Detect which cell encompasses the target text, then output its [x, y] center coordinate. 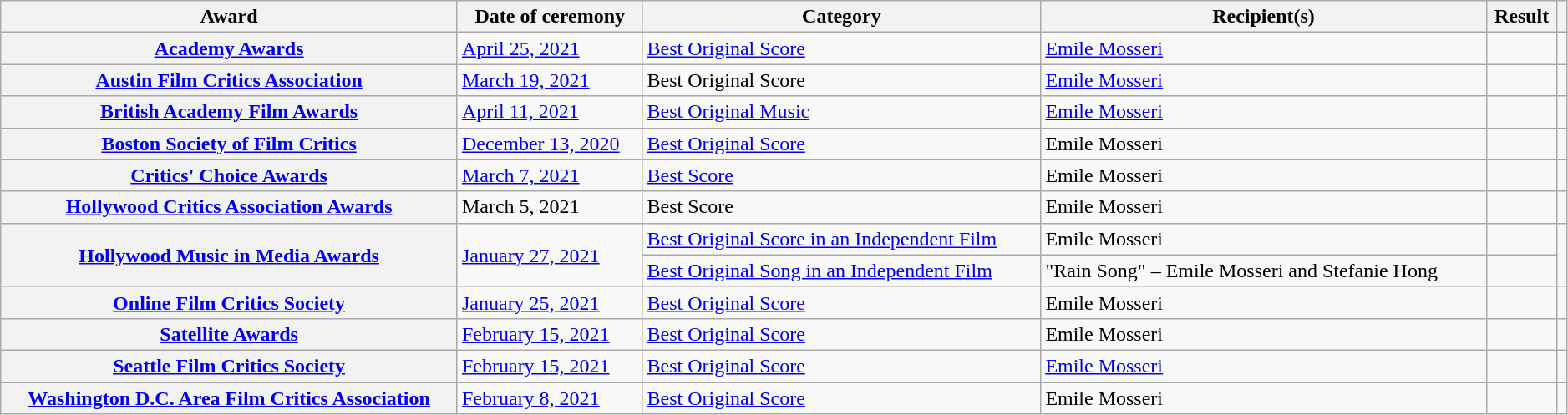
January 27, 2021 [550, 255]
December 13, 2020 [550, 144]
Satellite Awards [229, 334]
Category [842, 17]
March 19, 2021 [550, 80]
Washington D.C. Area Film Critics Association [229, 398]
Critics' Choice Awards [229, 175]
Online Film Critics Society [229, 302]
British Academy Film Awards [229, 112]
Hollywood Music in Media Awards [229, 255]
Best Original Music [842, 112]
March 7, 2021 [550, 175]
Best Original Song in an Independent Film [842, 271]
Award [229, 17]
Best Original Score in an Independent Film [842, 239]
April 11, 2021 [550, 112]
"Rain Song" – Emile Mosseri and Stefanie Hong [1263, 271]
April 25, 2021 [550, 48]
Date of ceremony [550, 17]
Academy Awards [229, 48]
Seattle Film Critics Society [229, 366]
January 25, 2021 [550, 302]
Austin Film Critics Association [229, 80]
Hollywood Critics Association Awards [229, 207]
March 5, 2021 [550, 207]
Recipient(s) [1263, 17]
Boston Society of Film Critics [229, 144]
Result [1522, 17]
February 8, 2021 [550, 398]
